Output the [x, y] coordinate of the center of the cell containing the given text.  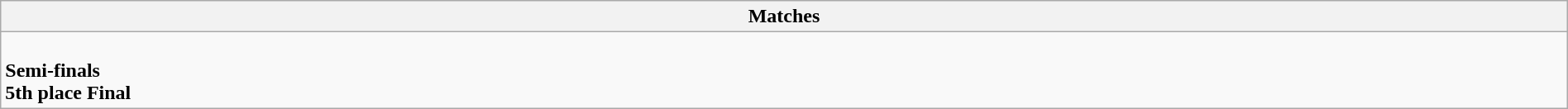
Matches [784, 17]
Semi-finals 5th place Final [784, 70]
